Find where the given text appears and provide that cell's center as [x, y] coordinate. 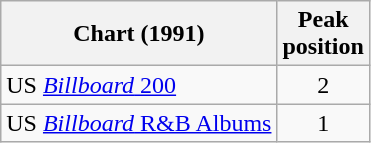
US Billboard 200 [139, 85]
Chart (1991) [139, 34]
2 [323, 85]
1 [323, 123]
Peakposition [323, 34]
US Billboard R&B Albums [139, 123]
